Identify which cell holds the provided text, then report its [X, Y] central coordinate. 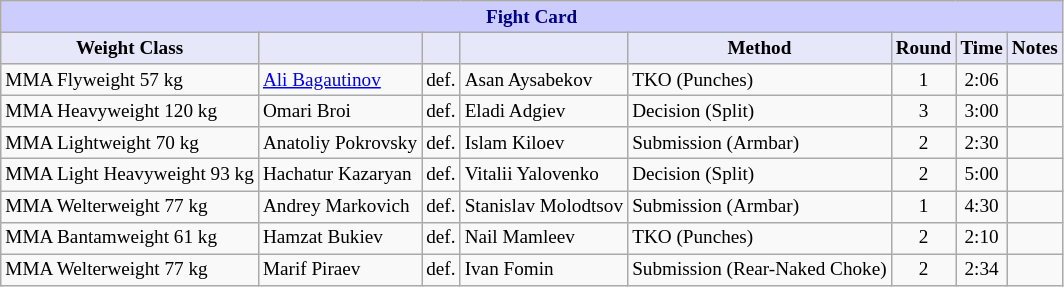
Method [760, 48]
5:00 [982, 175]
Hamzat Bukiev [340, 238]
Weight Class [130, 48]
Fight Card [532, 17]
Vitalii Yalovenko [544, 175]
Asan Aysabekov [544, 80]
Islam Kiloev [544, 143]
Anatoliy Pokrovsky [340, 143]
Round [924, 48]
MMA Light Heavyweight 93 kg [130, 175]
MMA Flyweight 57 kg [130, 80]
MMA Lightweight 70 kg [130, 143]
Notes [1034, 48]
Ali Bagautinov [340, 80]
Marif Piraev [340, 270]
MMA Bantamweight 61 kg [130, 238]
Omari Broi [340, 111]
Hachatur Kazaryan [340, 175]
2:10 [982, 238]
Stanislav Molodtsov [544, 206]
Andrey Markovich [340, 206]
4:30 [982, 206]
Eladi Adgiev [544, 111]
Nail Mamleev [544, 238]
3 [924, 111]
2:30 [982, 143]
MMA Heavyweight 120 kg [130, 111]
3:00 [982, 111]
Time [982, 48]
Ivan Fomin [544, 270]
2:06 [982, 80]
Submission (Rear-Naked Choke) [760, 270]
2:34 [982, 270]
